Capture the cell that displays the provided text and extract its [X, Y] central coordinate. 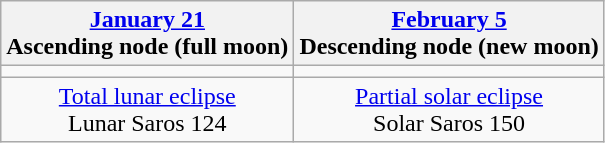
January 21Ascending node (full moon) [148, 34]
Partial solar eclipseSolar Saros 150 [449, 110]
Total lunar eclipseLunar Saros 124 [148, 110]
February 5Descending node (new moon) [449, 34]
